Identify which cell holds the provided text, then report its [X, Y] central coordinate. 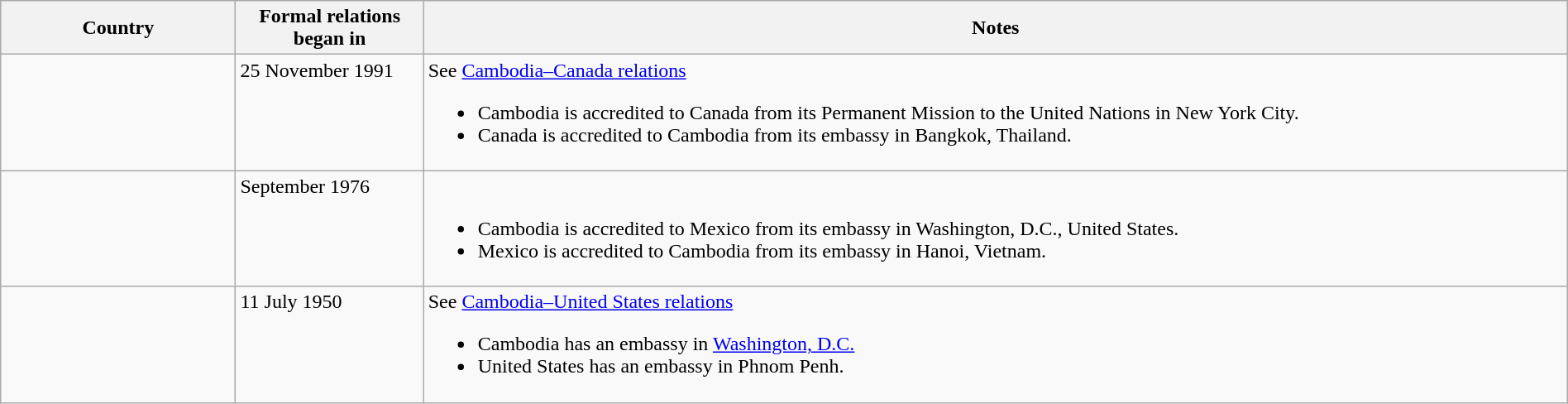
Notes [996, 28]
September 1976 [329, 228]
See Cambodia–United States relationsCambodia has an embassy in Washington, D.C.United States has an embassy in Phnom Penh. [996, 344]
Country [118, 28]
25 November 1991 [329, 113]
11 July 1950 [329, 344]
Formal relations began in [329, 28]
